Identify which cell holds the provided text, then report its [x, y] central coordinate. 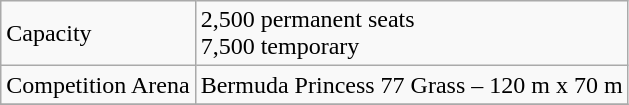
Competition Arena [98, 85]
2,500 permanent seats 7,500 temporary [412, 34]
Bermuda Princess 77 Grass – 120 m x 70 m [412, 85]
Capacity [98, 34]
